Scan for the cell matching the given text and deliver its [x, y] coordinate at center. 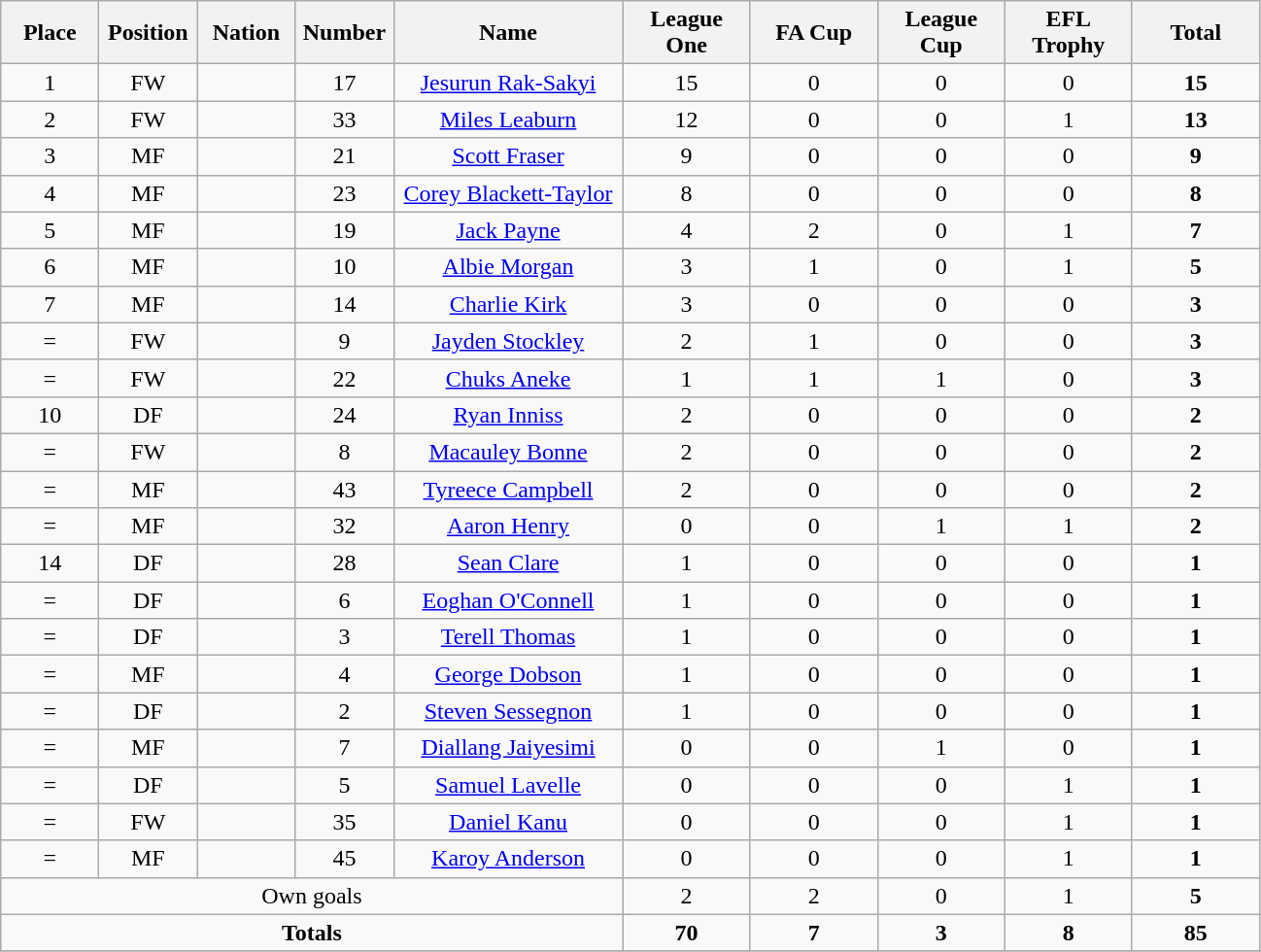
Jack Payne [508, 230]
League Cup [940, 33]
28 [344, 563]
Karoy Anderson [508, 859]
23 [344, 193]
33 [344, 119]
Miles Leaburn [508, 119]
Name [508, 33]
Tyreece Campbell [508, 489]
EFL Trophy [1069, 33]
Corey Blackett-Taylor [508, 193]
Nation [247, 33]
32 [344, 527]
League One [686, 33]
Total [1195, 33]
17 [344, 83]
43 [344, 489]
George Dobson [508, 674]
Number [344, 33]
Eoghan O'Connell [508, 600]
35 [344, 822]
12 [686, 119]
Chuks Aneke [508, 378]
Steven Sessegnon [508, 711]
Place [51, 33]
13 [1195, 119]
19 [344, 230]
Position [148, 33]
Daniel Kanu [508, 822]
Scott Fraser [508, 156]
22 [344, 378]
Samuel Lavelle [508, 785]
Aaron Henry [508, 527]
Ryan Inniss [508, 415]
Diallang Jaiyesimi [508, 748]
Terell Thomas [508, 637]
FA Cup [814, 33]
Totals [312, 933]
85 [1195, 933]
24 [344, 415]
70 [686, 933]
Sean Clare [508, 563]
21 [344, 156]
Own goals [312, 896]
45 [344, 859]
Charlie Kirk [508, 304]
Jesurun Rak-Sakyi [508, 83]
Albie Morgan [508, 267]
Jayden Stockley [508, 341]
Macauley Bonne [508, 452]
